From the cell containing the given text, extract its center point as [x, y] coordinate. 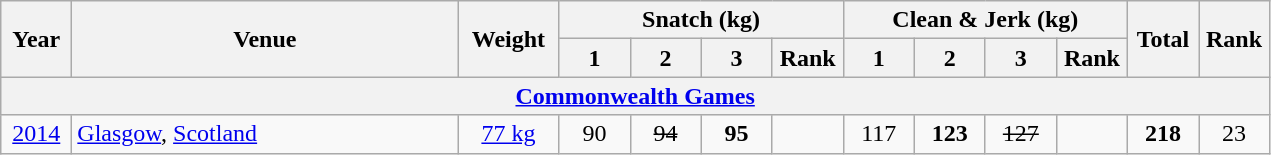
Venue [265, 39]
Glasgow, Scotland [265, 134]
218 [1162, 134]
Snatch (kg) [701, 20]
Total [1162, 39]
Weight [508, 39]
94 [666, 134]
95 [736, 134]
117 [878, 134]
Clean & Jerk (kg) [985, 20]
2014 [36, 134]
Commonwealth Games [636, 96]
Year [36, 39]
77 kg [508, 134]
90 [594, 134]
23 [1234, 134]
127 [1020, 134]
123 [950, 134]
